For the text-containing cell, return its midpoint in (X, Y) coordinate format. 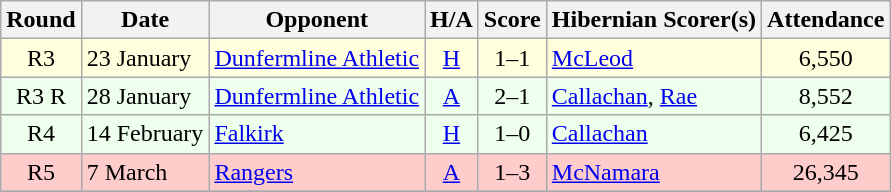
Score (512, 20)
1–3 (512, 172)
Opponent (317, 20)
Round (41, 20)
R3 R (41, 96)
14 February (145, 134)
1–1 (512, 58)
7 March (145, 172)
Hibernian Scorer(s) (654, 20)
McNamara (654, 172)
1–0 (512, 134)
R3 (41, 58)
6,425 (826, 134)
Date (145, 20)
23 January (145, 58)
H/A (452, 20)
Falkirk (317, 134)
26,345 (826, 172)
R5 (41, 172)
28 January (145, 96)
6,550 (826, 58)
R4 (41, 134)
2–1 (512, 96)
Callachan, Rae (654, 96)
McLeod (654, 58)
Rangers (317, 172)
8,552 (826, 96)
Callachan (654, 134)
Attendance (826, 20)
